Detect which cell encompasses the target text, then output its [x, y] center coordinate. 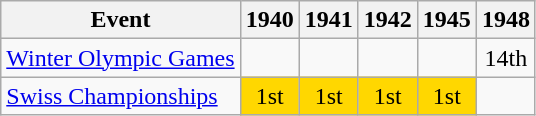
1948 [506, 20]
Event [120, 20]
1940 [270, 20]
14th [506, 58]
1942 [388, 20]
Swiss Championships [120, 96]
Winter Olympic Games [120, 58]
1945 [446, 20]
1941 [328, 20]
